Detect which cell encompasses the target text, then output its [X, Y] center coordinate. 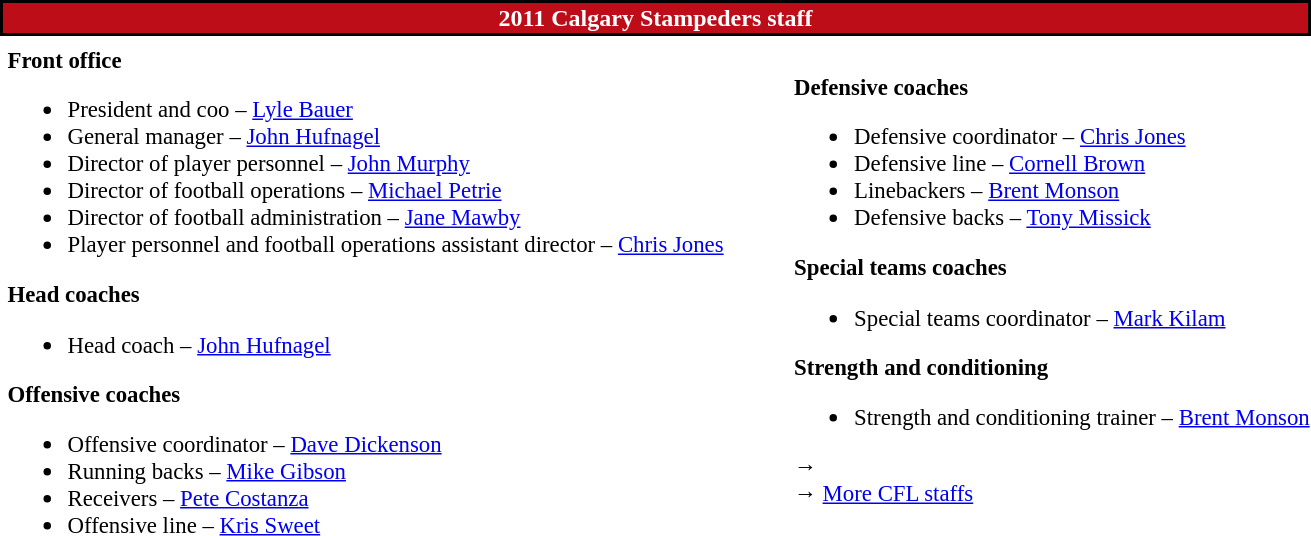
2011 Calgary Stampeders staff [656, 18]
